Provide the (x, y) coordinate of the cell's center where the given text is located.  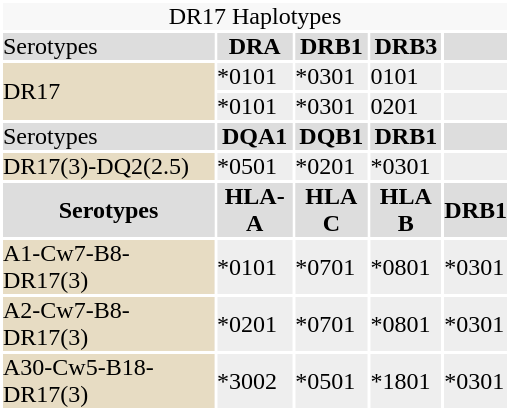
DR17 Haplotypes (255, 16)
DQB1 (331, 136)
DR17(3)-DQ2(2.5) (108, 166)
DRB3 (406, 46)
DRA (254, 46)
A30-Cw5-B18-DR17(3) (108, 381)
DQA1 (254, 136)
HLA B (406, 210)
A1-Cw7-B8-DR17(3) (108, 267)
*3002 (254, 381)
HLA C (331, 210)
DR17 (108, 92)
HLA-A (254, 210)
0101 (406, 76)
0201 (406, 106)
*1801 (406, 381)
A2-Cw7-B8-DR17(3) (108, 324)
